Determine the (x, y) coordinate at the center of the cell enclosing the given text.  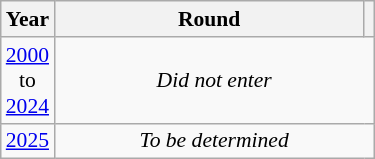
To be determined (214, 141)
2025 (28, 141)
Year (28, 19)
2000to2024 (28, 80)
Did not enter (214, 80)
Round (209, 19)
